Output the (x, y) coordinate of the center of the cell containing the given text.  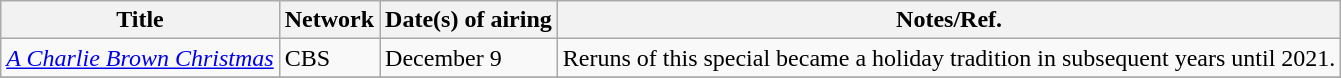
Reruns of this special became a holiday tradition in subsequent years until 2021. (949, 58)
Notes/Ref. (949, 20)
Network (329, 20)
Title (140, 20)
December 9 (469, 58)
CBS (329, 58)
A Charlie Brown Christmas (140, 58)
Date(s) of airing (469, 20)
